Detect which cell encompasses the target text, then output its (X, Y) center coordinate. 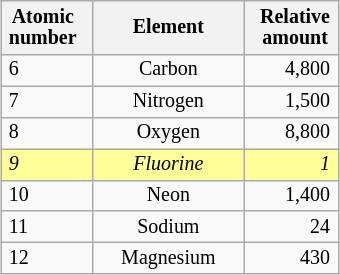
Nitrogen (168, 102)
6 (47, 70)
Oxygen (168, 132)
1,500 (291, 102)
Neon (168, 196)
430 (291, 258)
4,800 (291, 70)
1 (291, 164)
Fluorine (168, 164)
1,400 (291, 196)
Relative amount (291, 28)
Magnesium (168, 258)
Atomic number (47, 28)
Carbon (168, 70)
10 (47, 196)
Sodium (168, 226)
8,800 (291, 132)
7 (47, 102)
11 (47, 226)
8 (47, 132)
9 (47, 164)
Element (168, 28)
24 (291, 226)
12 (47, 258)
